Capture the cell that displays the provided text and extract its (X, Y) central coordinate. 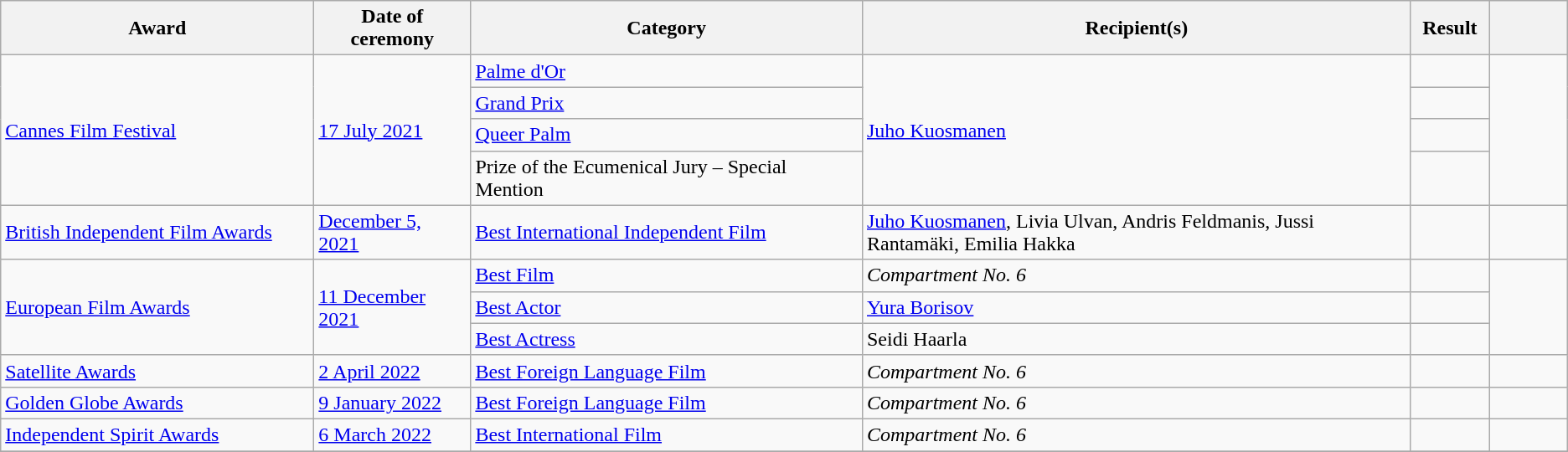
Yura Borisov (1136, 307)
Queer Palm (667, 135)
Golden Globe Awards (157, 403)
December 5, 2021 (392, 233)
Satellite Awards (157, 371)
Result (1450, 28)
Juho Kuosmanen (1136, 131)
British Independent Film Awards (157, 233)
Palme d'Or (667, 71)
Best International Film (667, 434)
Date of ceremony (392, 28)
Juho Kuosmanen, Livia Ulvan, Andris Feldmanis, Jussi Rantamäki, Emilia Hakka (1136, 233)
Independent Spirit Awards (157, 434)
Best Actress (667, 339)
Best Actor (667, 307)
Award (157, 28)
Best Film (667, 275)
6 March 2022 (392, 434)
Prize of the Ecumenical Jury – Special Mention (667, 177)
Recipient(s) (1136, 28)
Grand Prix (667, 103)
17 July 2021 (392, 131)
11 December 2021 (392, 307)
Seidi Haarla (1136, 339)
2 April 2022 (392, 371)
Cannes Film Festival (157, 131)
Category (667, 28)
9 January 2022 (392, 403)
Best International Independent Film (667, 233)
European Film Awards (157, 307)
